Pinpoint the cell where the given text exists, returning its (X, Y) midpoint coordinate. 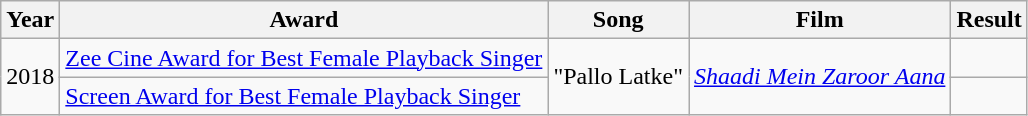
Screen Award for Best Female Playback Singer (304, 96)
Shaadi Mein Zaroor Aana (819, 77)
"Pallo Latke" (618, 77)
Song (618, 20)
Award (304, 20)
Zee Cine Award for Best Female Playback Singer (304, 58)
Year (30, 20)
2018 (30, 77)
Result (989, 20)
Film (819, 20)
